Output the [X, Y] coordinate of the center of the cell containing the given text.  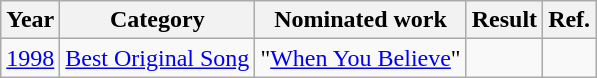
Ref. [570, 20]
Nominated work [360, 20]
1998 [30, 58]
Year [30, 20]
Category [158, 20]
"When You Believe" [360, 58]
Best Original Song [158, 58]
Result [504, 20]
